Locate the cell with the specified text and output its [X, Y] center coordinate. 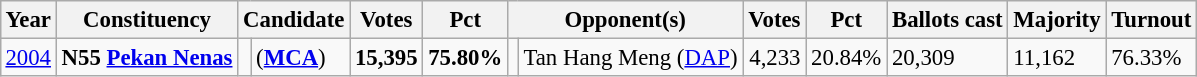
Opponent(s) [626, 20]
11,162 [1057, 57]
76.33% [1152, 57]
Turnout [1152, 20]
Year [28, 20]
4,233 [774, 57]
Constituency [146, 20]
Majority [1057, 20]
Candidate [294, 20]
Tan Hang Meng (DAP) [630, 57]
20.84% [846, 57]
20,309 [948, 57]
Ballots cast [948, 20]
N55 Pekan Nenas [146, 57]
15,395 [386, 57]
75.80% [466, 57]
2004 [28, 57]
(MCA) [300, 57]
